For the text-containing cell, return its midpoint in [x, y] coordinate format. 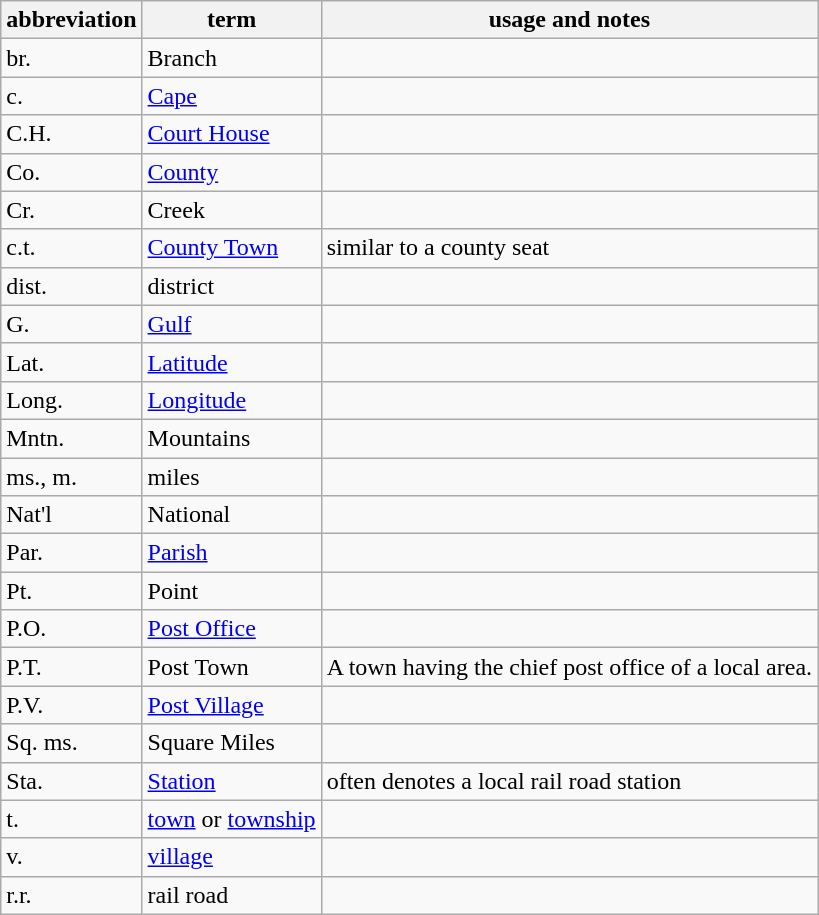
usage and notes [569, 20]
Co. [72, 172]
rail road [232, 895]
G. [72, 324]
Cr. [72, 210]
County Town [232, 248]
Post Village [232, 705]
Sq. ms. [72, 743]
v. [72, 857]
Station [232, 781]
Point [232, 591]
town or township [232, 819]
C.H. [72, 134]
National [232, 515]
P.T. [72, 667]
Pt. [72, 591]
P.O. [72, 629]
Cape [232, 96]
Post Office [232, 629]
Branch [232, 58]
Par. [72, 553]
Court House [232, 134]
A town having the chief post office of a local area. [569, 667]
Square Miles [232, 743]
Gulf [232, 324]
t. [72, 819]
Mountains [232, 438]
Latitude [232, 362]
Mntn. [72, 438]
Lat. [72, 362]
County [232, 172]
dist. [72, 286]
Post Town [232, 667]
Parish [232, 553]
district [232, 286]
village [232, 857]
c. [72, 96]
r.r. [72, 895]
ms., m. [72, 477]
Longitude [232, 400]
term [232, 20]
Long. [72, 400]
br. [72, 58]
abbreviation [72, 20]
P.V. [72, 705]
often denotes a local rail road station [569, 781]
similar to a county seat [569, 248]
miles [232, 477]
Creek [232, 210]
Sta. [72, 781]
c.t. [72, 248]
Nat'l [72, 515]
